Pinpoint the cell where the given text exists, returning its [X, Y] midpoint coordinate. 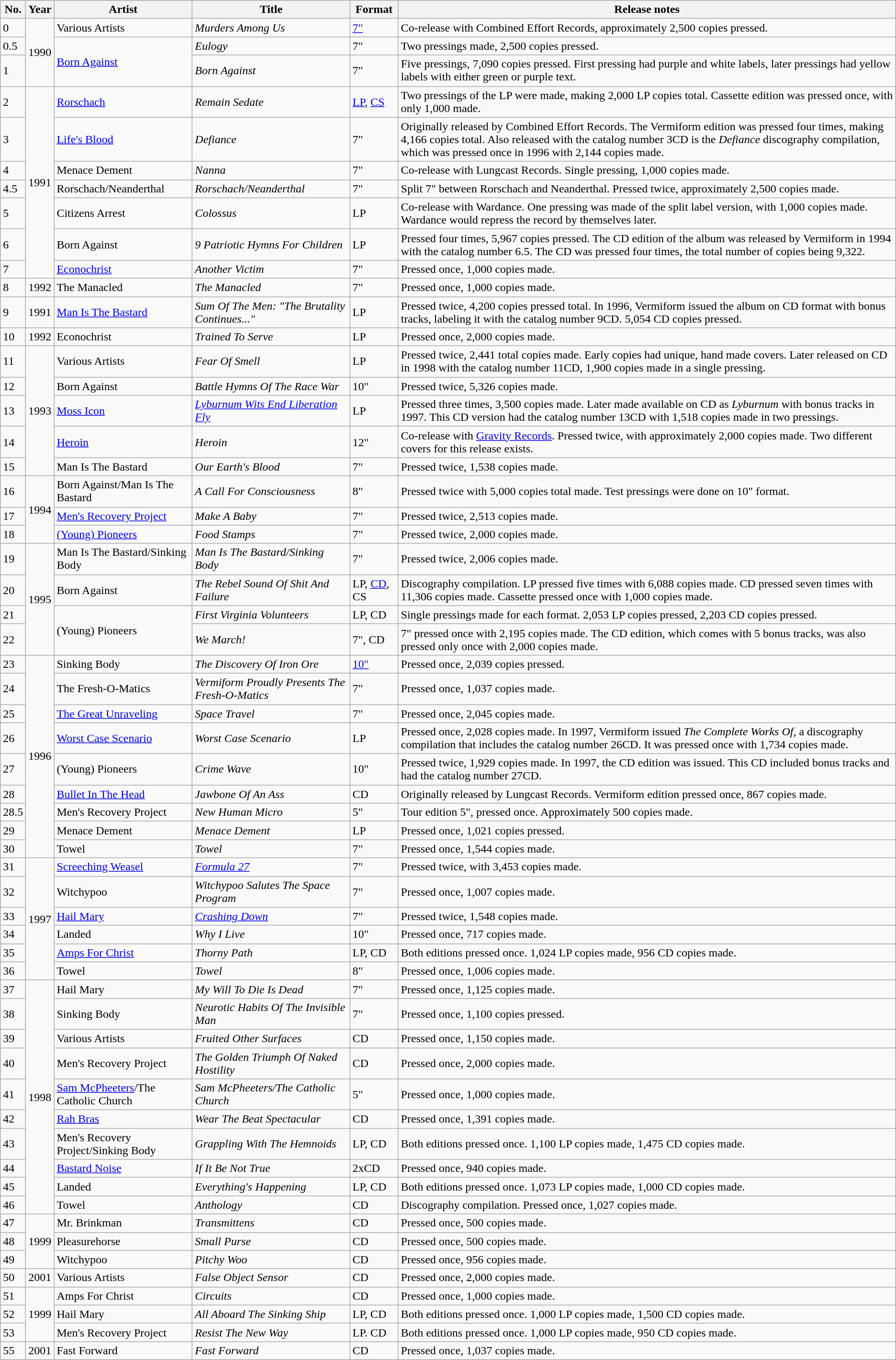
Pressed twice with 5,000 copies total made. Test pressings were done on 10" format. [647, 491]
Everything's Happening [271, 1187]
False Object Sensor [271, 1278]
Circuits [271, 1296]
Grappling With The Hemnoids [271, 1144]
The Fresh-O-Matics [123, 688]
New Human Micro [271, 812]
16 [13, 491]
Co-release with Combined Effort Records, approximately 2,500 copies pressed. [647, 28]
4 [13, 170]
LP, CS [374, 101]
Originally released by Lungcast Records. Vermiform edition pressed once, 867 copies made. [647, 794]
7 [13, 269]
55 [13, 1350]
4.5 [13, 189]
Rah Bras [123, 1119]
Release notes [647, 10]
Bullet In The Head [123, 794]
43 [13, 1144]
Artist [123, 10]
41 [13, 1094]
35 [13, 953]
1990 [40, 53]
Pressed once, 2,039 copies pressed. [647, 664]
Pressed twice, 2,006 copies made. [647, 559]
27 [13, 770]
Wear The Beat Spectacular [271, 1119]
1996 [40, 756]
The Discovery Of Iron Ore [271, 664]
Both editions pressed once. 1,073 LP copies made, 1,000 CD copies made. [647, 1187]
36 [13, 971]
30 [13, 849]
7", CD [374, 640]
1994 [40, 509]
34 [13, 934]
1993 [40, 411]
29 [13, 831]
22 [13, 640]
1995 [40, 599]
49 [13, 1259]
46 [13, 1205]
33 [13, 916]
Bastard Noise [123, 1169]
Citizens Arrest [123, 214]
Split 7" between Rorschach and Neanderthal. Pressed twice, approximately 2,500 copies made. [647, 189]
Pressed once, 1,006 copies made. [647, 971]
Pressed twice, 5,326 copies made. [647, 386]
Five pressings, 7,090 copies pressed. First pressing had purple and white labels, later pressings had yellow labels with either green or purple text. [647, 71]
A Call For Consciousness [271, 491]
Pressed once, 1,100 copies pressed. [647, 1014]
25 [13, 714]
Battle Hymns Of The Race War [271, 386]
Murders Among Us [271, 28]
52 [13, 1314]
13 [13, 411]
1998 [40, 1097]
Space Travel [271, 714]
Co-release with Gravity Records. Pressed twice, with approximately 2,000 copies made. Two different covers for this release exists. [647, 442]
24 [13, 688]
9 Patriotic Hymns For Children [271, 244]
15 [13, 467]
40 [13, 1063]
8 [13, 287]
Pressed twice, 1,538 copies made. [647, 467]
If It Be Not True [271, 1169]
45 [13, 1187]
Pressed once, 1,544 copies made. [647, 849]
Moss Icon [123, 411]
Pressed once, 717 copies made. [647, 934]
Crime Wave [271, 770]
11 [13, 362]
Pressed once, 1,021 copies pressed. [647, 831]
14 [13, 442]
Born Against/Man Is The Bastard [123, 491]
44 [13, 1169]
38 [13, 1014]
26 [13, 738]
Pressed twice, with 3,453 copies made. [647, 867]
Both editions pressed once. 1,024 LP copies made, 956 CD copies made. [647, 953]
12" [374, 442]
Co-release with Lungcast Records. Single pressing, 1,000 copies made. [647, 170]
48 [13, 1241]
32 [13, 891]
39 [13, 1038]
Pressed twice, 2,513 copies made. [647, 516]
All Aboard The Sinking Ship [271, 1314]
28 [13, 794]
Both editions pressed once. 1,100 LP copies made, 1,475 CD copies made. [647, 1144]
5 [13, 214]
Our Earth's Blood [271, 467]
Pressed once, 1,391 copies made. [647, 1119]
Fruited Other Surfaces [271, 1038]
Thorny Path [271, 953]
Life's Blood [123, 139]
Lyburnum Wits End Liberation Fly [271, 411]
Pressed once, 1,007 copies made. [647, 891]
Fear Of Smell [271, 362]
We March! [271, 640]
2xCD [374, 1169]
Format [374, 10]
Both editions pressed once. 1,000 LP copies made, 950 CD copies made. [647, 1332]
Formula 27 [271, 867]
Resist The New Way [271, 1332]
Pressed once, 2,045 copies made. [647, 714]
1 [13, 71]
12 [13, 386]
LP, CD, CS [374, 590]
Pressed once, 940 copies made. [647, 1169]
Sum Of The Men: "The Brutality Continues..." [271, 312]
7" pressed once with 2,195 copies made. The CD edition, which comes with 5 bonus tracks, was also pressed only once with 2,000 copies made. [647, 640]
37 [13, 989]
6 [13, 244]
Pitchy Woo [271, 1259]
Eulogy [271, 46]
50 [13, 1278]
0.5 [13, 46]
The Golden Triumph Of Naked Hostility [271, 1063]
Year [40, 10]
42 [13, 1119]
Colossus [271, 214]
Why I Live [271, 934]
20 [13, 590]
Pressed twice, 2,000 copies made. [647, 534]
Remain Sedate [271, 101]
53 [13, 1332]
Rorschach [123, 101]
The Great Unraveling [123, 714]
Transmittens [271, 1223]
Both editions pressed once. 1,000 LP copies made, 1,500 CD copies made. [647, 1314]
9 [13, 312]
17 [13, 516]
21 [13, 615]
Witchypoo Salutes The Space Program [271, 891]
Title [271, 10]
Pressed twice, 1,548 copies made. [647, 916]
18 [13, 534]
19 [13, 559]
Pressed once, 956 copies made. [647, 1259]
Screeching Weasel [123, 867]
1997 [40, 919]
31 [13, 867]
Nanna [271, 170]
Make A Baby [271, 516]
10 [13, 337]
No. [13, 10]
0 [13, 28]
LP. CD [374, 1332]
Mr. Brinkman [123, 1223]
Food Stamps [271, 534]
Pressed once, 1,125 copies made. [647, 989]
47 [13, 1223]
2 [13, 101]
3 [13, 139]
28.5 [13, 812]
23 [13, 664]
Vermiform Proudly Presents The Fresh-O-Matics [271, 688]
Trained To Serve [271, 337]
Discography compilation. Pressed once, 1,027 copies made. [647, 1205]
The Rebel Sound Of Shit And Failure [271, 590]
51 [13, 1296]
Anthology [271, 1205]
Pressed once, 1,150 copies made. [647, 1038]
Neurotic Habits Of The Invisible Man [271, 1014]
Two pressings made, 2,500 copies pressed. [647, 46]
Crashing Down [271, 916]
Tour edition 5", pressed once. Approximately 500 copies made. [647, 812]
Men's Recovery Project/Sinking Body [123, 1144]
First Virginia Volunteers [271, 615]
Small Purse [271, 1241]
Pressed twice, 1,929 copies made. In 1997, the CD edition was issued. This CD included bonus tracks and had the catalog number 27CD. [647, 770]
Pleasurehorse [123, 1241]
My Will To Die Is Dead [271, 989]
Single pressings made for each format. 2,053 LP copies pressed, 2,203 CD copies pressed. [647, 615]
Defiance [271, 139]
Another Victim [271, 269]
Two pressings of the LP were made, making 2,000 LP copies total. Cassette edition was pressed once, with only 1,000 made. [647, 101]
Jawbone Of An Ass [271, 794]
